Extract the (x, y) coordinate from the center of the cell holding the provided text.  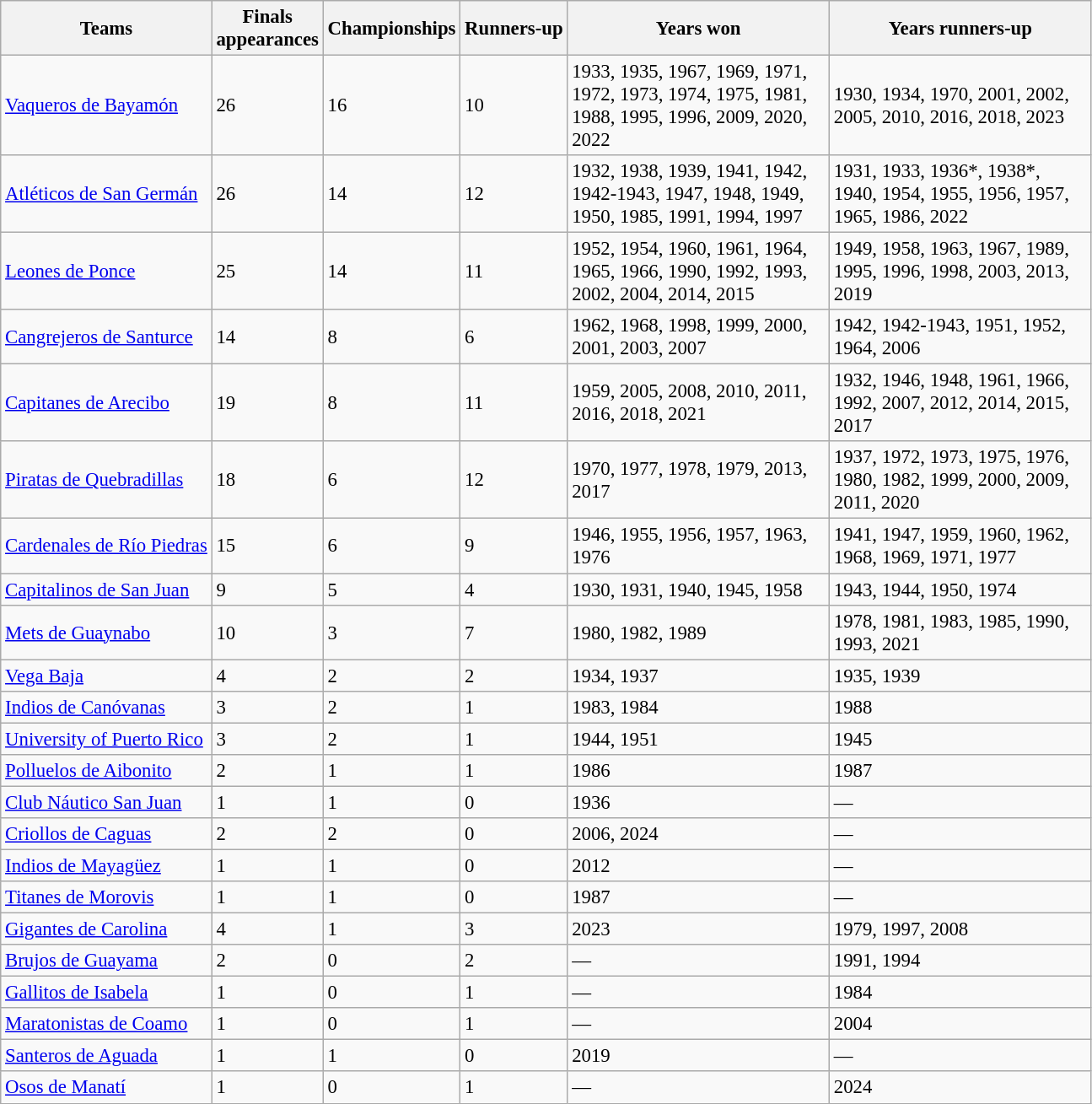
Capitalinos de San Juan (106, 590)
1942, 1942-1943, 1951, 1952, 1964, 2006 (960, 337)
Leones de Ponce (106, 272)
Runners-up (514, 29)
Gallitos de Isabela (106, 993)
1952, 1954, 1960, 1961, 1964, 1965, 1966, 1990, 1992, 1993, 2002, 2004, 2014, 2015 (698, 272)
Osos de Manatí (106, 1088)
1946, 1955, 1956, 1957, 1963, 1976 (698, 547)
15 (267, 547)
25 (267, 272)
Santeros de Aguada (106, 1056)
Piratas de Quebradillas (106, 481)
2012 (698, 865)
Gigantes de Carolina (106, 929)
1991, 1994 (960, 961)
1934, 1937 (698, 676)
1931, 1933, 1936*, 1938*, 1940, 1954, 1955, 1956, 1957, 1965, 1986, 2022 (960, 194)
1979, 1997, 2008 (960, 929)
Championships (391, 29)
2006, 2024 (698, 834)
1986 (698, 771)
18 (267, 481)
Brujos de Guayama (106, 961)
Teams (106, 29)
Mets de Guaynabo (106, 633)
5 (391, 590)
1949, 1958, 1963, 1967, 1989, 1995, 1996, 1998, 2003, 2013, 2019 (960, 272)
1935, 1939 (960, 676)
Club Náutico San Juan (106, 802)
Criollos de Caguas (106, 834)
1937, 1972, 1973, 1975, 1976, 1980, 1982, 1999, 2000, 2009, 2011, 2020 (960, 481)
Vaqueros de Bayamón (106, 106)
1988 (960, 707)
7 (514, 633)
Titanes de Morovis (106, 897)
2004 (960, 1024)
Indios de Mayagüez (106, 865)
Cangrejeros de Santurce (106, 337)
1943, 1944, 1950, 1974 (960, 590)
1978, 1981, 1983, 1985, 1990, 1993, 2021 (960, 633)
19 (267, 403)
University of Puerto Rico (106, 739)
Atléticos de San Germán (106, 194)
2024 (960, 1088)
1984 (960, 993)
Finalsappearances (267, 29)
Indios de Canóvanas (106, 707)
1944, 1951 (698, 739)
1970, 1977, 1978, 1979, 2013, 2017 (698, 481)
1932, 1938, 1939, 1941, 1942, 1942-1943, 1947, 1948, 1949, 1950, 1985, 1991, 1994, 1997 (698, 194)
1930, 1931, 1940, 1945, 1958 (698, 590)
1933, 1935, 1967, 1969, 1971, 1972, 1973, 1974, 1975, 1981, 1988, 1995, 1996, 2009, 2020, 2022 (698, 106)
Polluelos de Aibonito (106, 771)
16 (391, 106)
Cardenales de Río Piedras (106, 547)
1941, 1947, 1959, 1960, 1962, 1968, 1969, 1971, 1977 (960, 547)
2023 (698, 929)
1980, 1982, 1989 (698, 633)
1983, 1984 (698, 707)
Years won (698, 29)
1945 (960, 739)
1962, 1968, 1998, 1999, 2000, 2001, 2003, 2007 (698, 337)
Vega Baja (106, 676)
2019 (698, 1056)
1959, 2005, 2008, 2010, 2011, 2016, 2018, 2021 (698, 403)
1932, 1946, 1948, 1961, 1966, 1992, 2007, 2012, 2014, 2015, 2017 (960, 403)
Capitanes de Arecibo (106, 403)
Years runners-up (960, 29)
1936 (698, 802)
Maratonistas de Coamo (106, 1024)
1930, 1934, 1970, 2001, 2002, 2005, 2010, 2016, 2018, 2023 (960, 106)
